For the text-containing cell, return its midpoint in [X, Y] coordinate format. 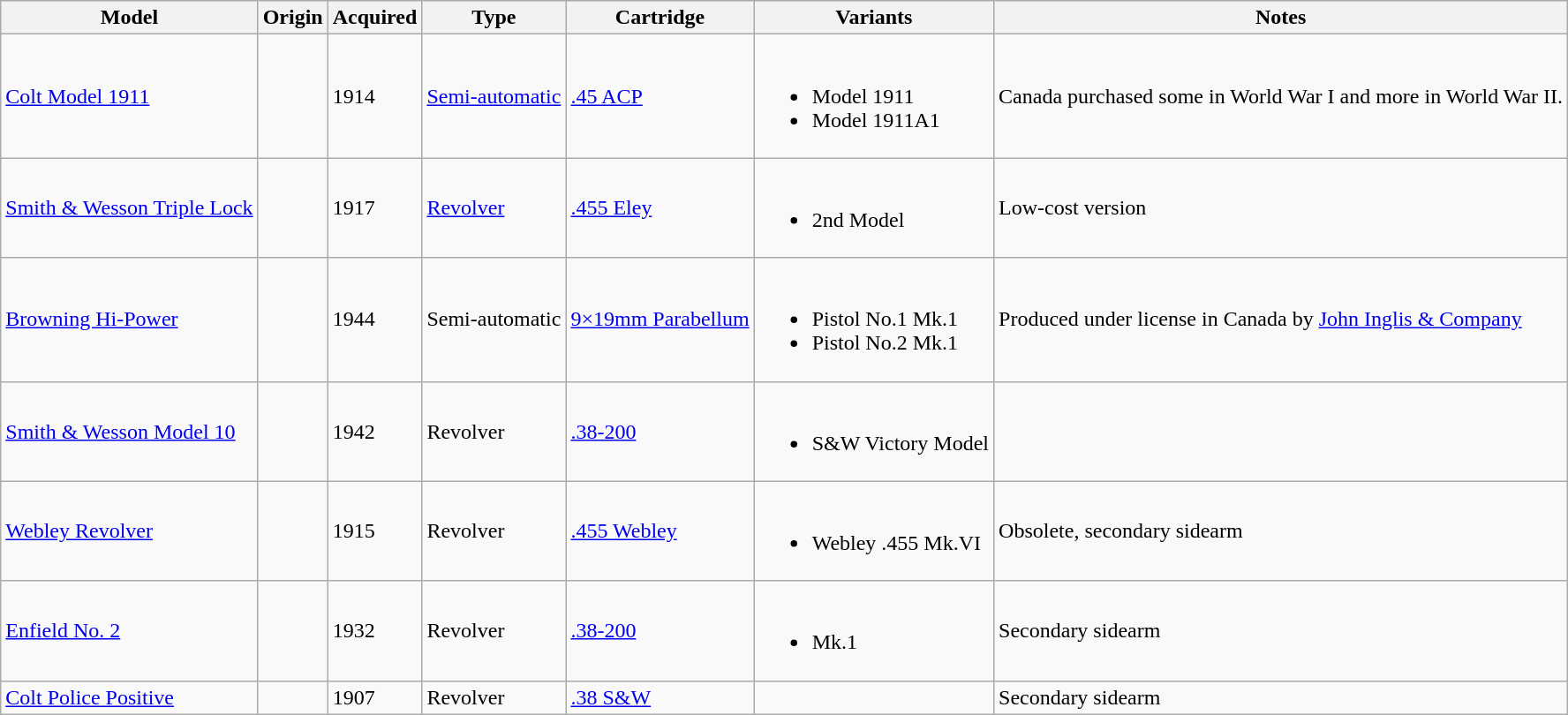
.455 Webley [660, 531]
S&W Victory Model [874, 431]
Enfield No. 2 [129, 630]
Type [494, 18]
Cartridge [660, 18]
Webley .455 Mk.VI [874, 531]
Origin [293, 18]
1917 [374, 208]
Variants [874, 18]
Model 1911Model 1911A1 [874, 96]
1944 [374, 320]
Notes [1281, 18]
Browning Hi-Power [129, 320]
1907 [374, 697]
.455 Eley [660, 208]
9×19mm Parabellum [660, 320]
Mk.1 [874, 630]
1915 [374, 531]
Acquired [374, 18]
1942 [374, 431]
Obsolete, secondary sidearm [1281, 531]
Colt Model 1911 [129, 96]
Smith & Wesson Triple Lock [129, 208]
2nd Model [874, 208]
Produced under license in Canada by John Inglis & Company [1281, 320]
Smith & Wesson Model 10 [129, 431]
.38 S&W [660, 697]
Low-cost version [1281, 208]
Webley Revolver [129, 531]
1932 [374, 630]
1914 [374, 96]
Model [129, 18]
Pistol No.1 Mk.1Pistol No.2 Mk.1 [874, 320]
Canada purchased some in World War I and more in World War II. [1281, 96]
.45 ACP [660, 96]
Colt Police Positive [129, 697]
